Determine the [x, y] coordinate at the center of the cell enclosing the given text.  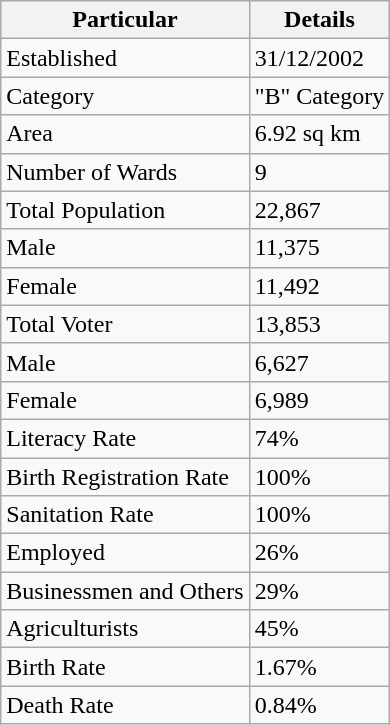
0.84% [320, 705]
Agriculturists [125, 629]
11,375 [320, 248]
6.92 sq km [320, 134]
Birth Registration Rate [125, 477]
Total Population [125, 210]
22,867 [320, 210]
45% [320, 629]
13,853 [320, 324]
Sanitation Rate [125, 515]
26% [320, 553]
Literacy Rate [125, 438]
74% [320, 438]
Death Rate [125, 705]
6,989 [320, 400]
Established [125, 58]
31/12/2002 [320, 58]
Employed [125, 553]
Particular [125, 20]
6,627 [320, 362]
Birth Rate [125, 667]
Number of Wards [125, 172]
Total Voter [125, 324]
Area [125, 134]
11,492 [320, 286]
9 [320, 172]
Details [320, 20]
"B" Category [320, 96]
Businessmen and Others [125, 591]
Category [125, 96]
29% [320, 591]
1.67% [320, 667]
